Return the [x, y] coordinate for the center point of the cell that contains the specified text.  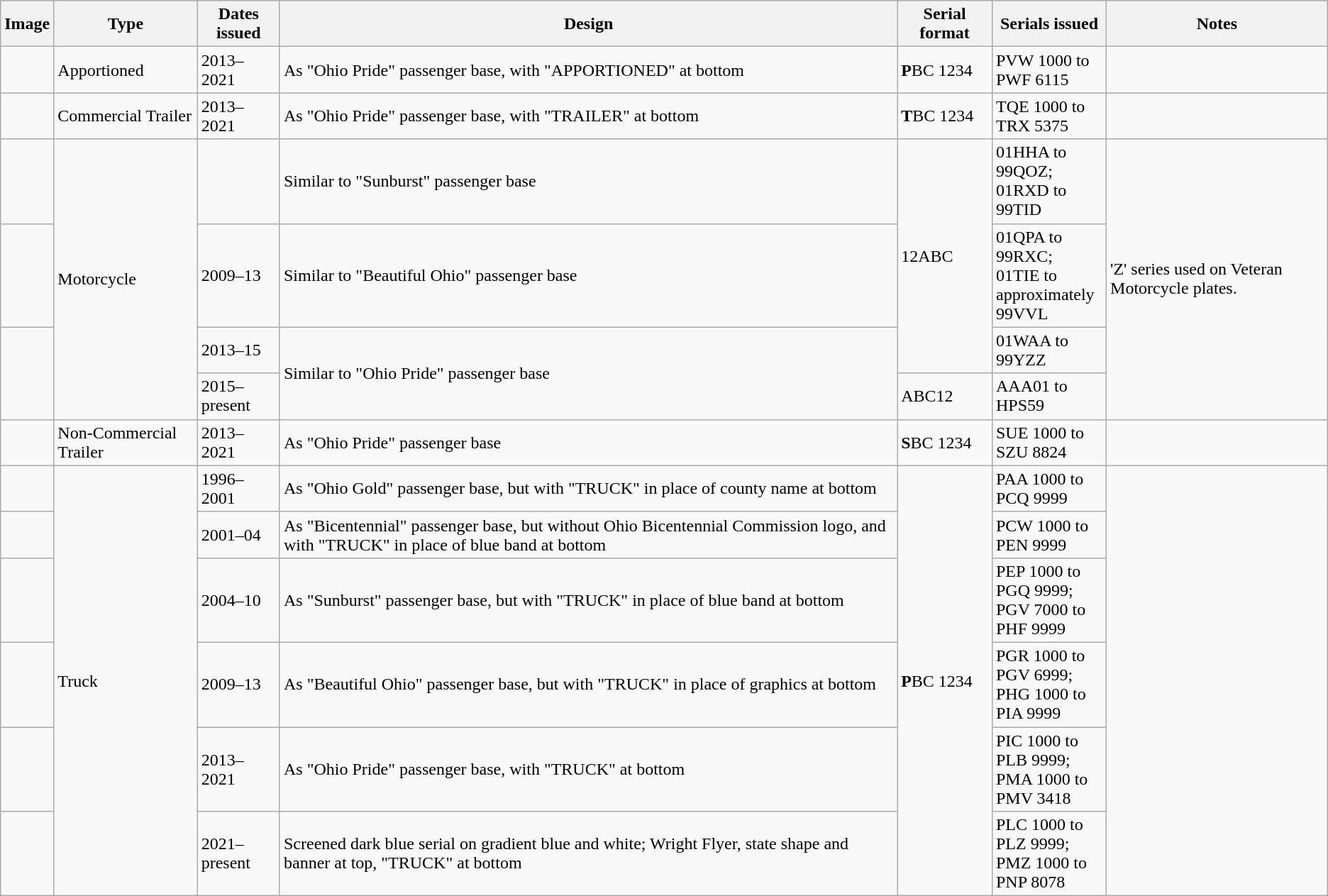
TBC 1234 [945, 116]
Notes [1217, 24]
As "Sunburst" passenger base, but with "TRUCK" in place of blue band at bottom [588, 600]
SUE 1000 to SZU 8824 [1048, 443]
Apportioned [126, 70]
As "Ohio Pride" passenger base, with "TRAILER" at bottom [588, 116]
SBC 1234 [945, 443]
PLC 1000 to PLZ 9999;PMZ 1000 to PNP 8078 [1048, 854]
Similar to "Sunburst" passenger base [588, 182]
As "Ohio Pride" passenger base, with "TRUCK" at bottom [588, 769]
As "Ohio Pride" passenger base, with "APPORTIONED" at bottom [588, 70]
As "Ohio Gold" passenger base, but with "TRUCK" in place of county name at bottom [588, 488]
Screened dark blue serial on gradient blue and white; Wright Flyer, state shape and banner at top, "TRUCK" at bottom [588, 854]
Similar to "Ohio Pride" passenger base [588, 373]
2004–10 [238, 600]
As "Beautiful Ohio" passenger base, but with "TRUCK" in place of graphics at bottom [588, 684]
2021–present [238, 854]
PAA 1000 to PCQ 9999 [1048, 488]
PEP 1000 to PGQ 9999; PGV 7000 to PHF 9999 [1048, 600]
Serials issued [1048, 24]
PVW 1000 to PWF 6115 [1048, 70]
Truck [126, 680]
Type [126, 24]
01WAA to 99YZZ [1048, 350]
Serial format [945, 24]
Design [588, 24]
2013–15 [238, 350]
Motorcycle [126, 280]
12ABC [945, 256]
01HHA to 99QOZ;01RXD to 99TID [1048, 182]
'Z' series used on Veteran Motorcycle plates. [1217, 280]
2015–present [238, 396]
Similar to "Beautiful Ohio" passenger base [588, 275]
ABC12 [945, 396]
PIC 1000 to PLB 9999;PMA 1000 to PMV 3418 [1048, 769]
Commercial Trailer [126, 116]
PGR 1000 to PGV 6999; PHG 1000 to PIA 9999 [1048, 684]
Dates issued [238, 24]
As "Ohio Pride" passenger base [588, 443]
01QPA to 99RXC;01TIE to approximately 99VVL [1048, 275]
TQE 1000 to TRX 5375 [1048, 116]
PCW 1000 to PEN 9999 [1048, 535]
Non-Commercial Trailer [126, 443]
AAA01 to HPS59 [1048, 396]
As "Bicentennial" passenger base, but without Ohio Bicentennial Commission logo, and with "TRUCK" in place of blue band at bottom [588, 535]
Image [27, 24]
1996–2001 [238, 488]
2001–04 [238, 535]
